Provide the (X, Y) coordinate of the cell's center where the given text is located.  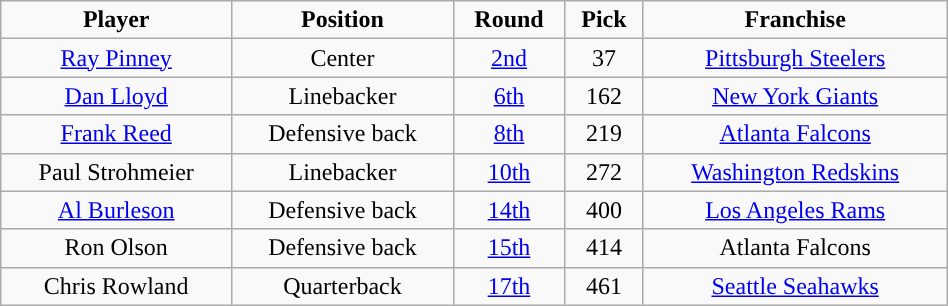
Washington Redskins (795, 172)
8th (509, 134)
Round (509, 20)
Quarterback (343, 286)
Franchise (795, 20)
Position (343, 20)
Player (116, 20)
414 (604, 248)
Seattle Seahawks (795, 286)
37 (604, 58)
6th (509, 96)
14th (509, 210)
219 (604, 134)
Los Angeles Rams (795, 210)
Chris Rowland (116, 286)
17th (509, 286)
Pick (604, 20)
15th (509, 248)
400 (604, 210)
Pittsburgh Steelers (795, 58)
Dan Lloyd (116, 96)
162 (604, 96)
Frank Reed (116, 134)
Ron Olson (116, 248)
Ray Pinney (116, 58)
272 (604, 172)
Paul Strohmeier (116, 172)
New York Giants (795, 96)
461 (604, 286)
Center (343, 58)
10th (509, 172)
2nd (509, 58)
Al Burleson (116, 210)
